Detect which cell encompasses the target text, then output its (x, y) center coordinate. 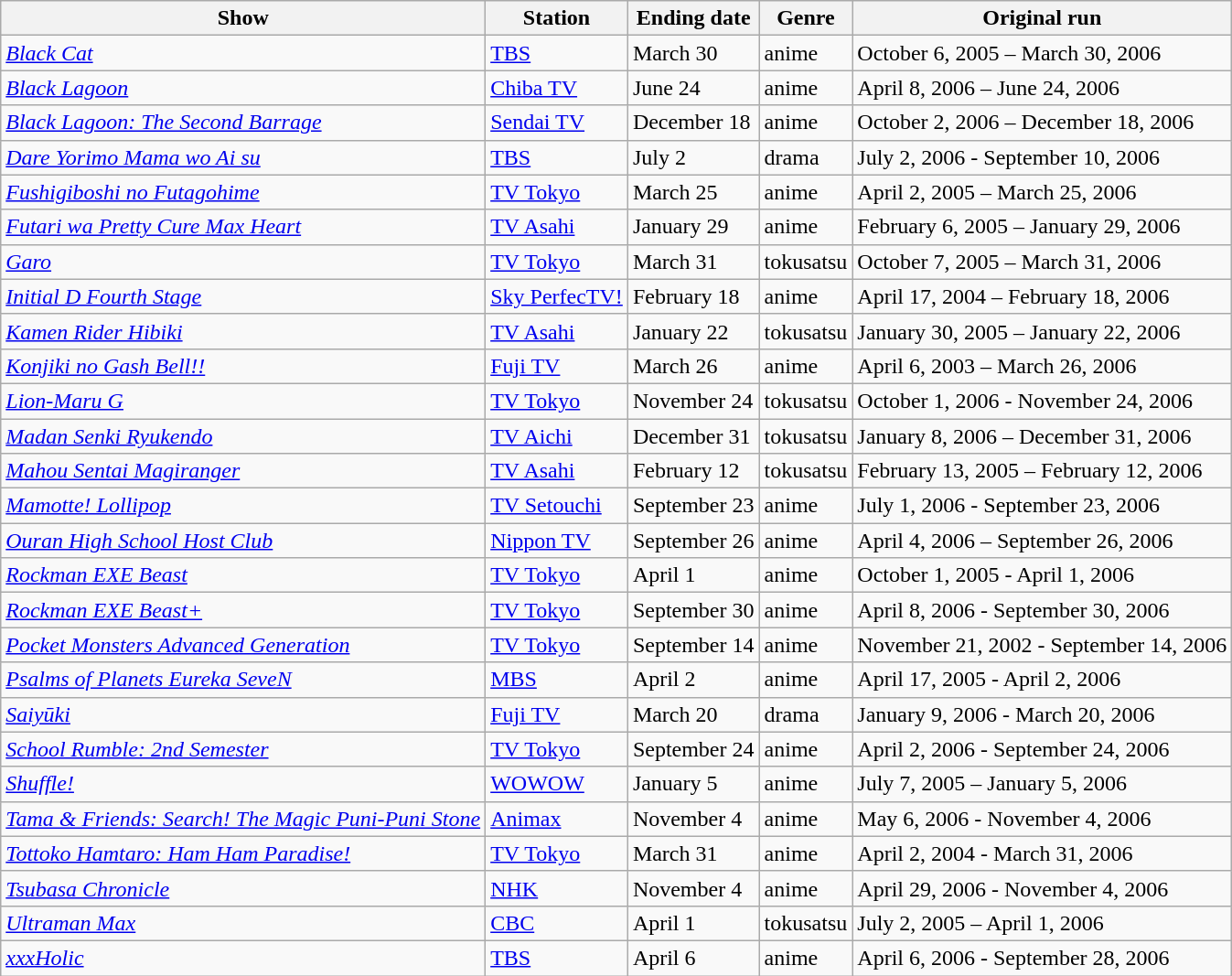
Pocket Monsters Advanced Generation (243, 645)
Show (243, 18)
January 22 (693, 331)
Konjiki no Gash Bell!! (243, 366)
Chiba TV (557, 88)
February 13, 2005 – February 12, 2006 (1043, 471)
April 2 (693, 680)
Sky PerfecTV! (557, 296)
April 2, 2004 - March 31, 2006 (1043, 853)
February 6, 2005 – January 29, 2006 (1043, 227)
July 2, 2006 - September 10, 2006 (1043, 157)
Ending date (693, 18)
Black Cat (243, 53)
March 26 (693, 366)
Rockman EXE Beast+ (243, 610)
Tsubasa Chronicle (243, 888)
April 2, 2006 - September 24, 2006 (1043, 749)
September 24 (693, 749)
December 31 (693, 436)
April 17, 2004 – February 18, 2006 (1043, 296)
April 17, 2005 - April 2, 2006 (1043, 680)
January 30, 2005 – January 22, 2006 (1043, 331)
September 23 (693, 506)
Black Lagoon (243, 88)
WOWOW (557, 784)
January 5 (693, 784)
November 24 (693, 401)
February 12 (693, 471)
Psalms of Planets Eureka SeveN (243, 680)
June 24 (693, 88)
September 14 (693, 645)
October 6, 2005 – March 30, 2006 (1043, 53)
Tama & Friends: Search! The Magic Puni-Puni Stone (243, 819)
April 29, 2006 - November 4, 2006 (1043, 888)
TV Aichi (557, 436)
TV Setouchi (557, 506)
February 18 (693, 296)
July 1, 2006 - September 23, 2006 (1043, 506)
Fushigiboshi no Futagohime (243, 192)
July 7, 2005 – January 5, 2006 (1043, 784)
Garo (243, 262)
Mamotte! Lollipop (243, 506)
Initial D Fourth Stage (243, 296)
Station (557, 18)
April 6, 2003 – March 26, 2006 (1043, 366)
April 8, 2006 – June 24, 2006 (1043, 88)
School Rumble: 2nd Semester (243, 749)
Rockman EXE Beast (243, 575)
January 8, 2006 – December 31, 2006 (1043, 436)
Futari wa Pretty Cure Max Heart (243, 227)
Tottoko Hamtaro: Ham Ham Paradise! (243, 853)
October 1, 2005 - April 1, 2006 (1043, 575)
April 6 (693, 958)
MBS (557, 680)
xxxHolic (243, 958)
October 2, 2006 – December 18, 2006 (1043, 123)
March 20 (693, 714)
Dare Yorimo Mama wo Ai su (243, 157)
Nippon TV (557, 541)
Genre (806, 18)
Black Lagoon: The Second Barrage (243, 123)
Saiyūki (243, 714)
September 26 (693, 541)
Ouran High School Host Club (243, 541)
April 6, 2006 - September 28, 2006 (1043, 958)
November 21, 2002 - September 14, 2006 (1043, 645)
April 2, 2005 – March 25, 2006 (1043, 192)
October 1, 2006 - November 24, 2006 (1043, 401)
NHK (557, 888)
Madan Senki Ryukendo (243, 436)
Original run (1043, 18)
July 2, 2005 – April 1, 2006 (1043, 923)
December 18 (693, 123)
July 2 (693, 157)
October 7, 2005 – March 31, 2006 (1043, 262)
CBC (557, 923)
Lion-Maru G (243, 401)
April 8, 2006 - September 30, 2006 (1043, 610)
March 25 (693, 192)
January 29 (693, 227)
May 6, 2006 - November 4, 2006 (1043, 819)
January 9, 2006 - March 20, 2006 (1043, 714)
Sendai TV (557, 123)
Shuffle! (243, 784)
September 30 (693, 610)
Animax (557, 819)
April 4, 2006 – September 26, 2006 (1043, 541)
Ultraman Max (243, 923)
Mahou Sentai Magiranger (243, 471)
Kamen Rider Hibiki (243, 331)
March 30 (693, 53)
